Search for the cell housing the specified text and yield its [X, Y] center coordinate. 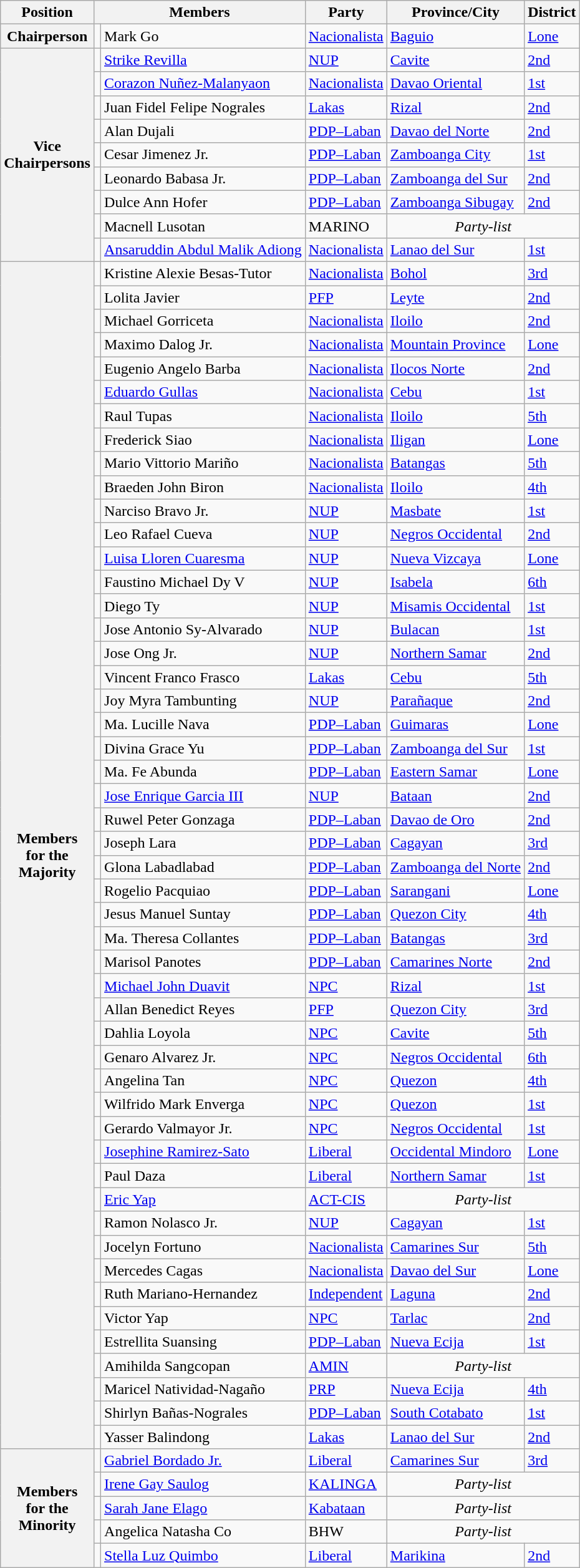
Jose Ong Jr. [203, 653]
Narciso Bravo Jr. [203, 511]
Kristine Alexie Besas-Tutor [203, 273]
Mario Vittorio Mariño [203, 463]
Juan Fidel Felipe Nograles [203, 107]
Rogelio Pacquiao [203, 891]
Marisol Panotes [203, 962]
Maximo Dalog Jr. [203, 345]
Raul Tupas [203, 416]
Lolita Javier [203, 298]
Eugenio Angelo Barba [203, 369]
Jose Antonio Sy-Alvarado [203, 629]
Ilocos Norte [455, 369]
Dulce Ann Hofer [203, 202]
Guimaras [455, 725]
MARINO [346, 226]
Laguna [455, 1294]
Zamboanga Sibugay [455, 202]
Eduardo Gullas [203, 392]
Occidental Mindoro [455, 1152]
Position [47, 12]
Baguio [455, 36]
Strike Revilla [203, 60]
PRP [346, 1389]
Davao del Sur [455, 1270]
Amihilda Sangcopan [203, 1365]
Davao Oriental [455, 84]
Ruwel Peter Gonzaga [203, 820]
Independent [346, 1294]
Members [200, 12]
Faustino Michael Dy V [203, 582]
Ruth Mariano-Hernandez [203, 1294]
Michael Gorriceta [203, 321]
Luisa Lloren Cuaresma [203, 558]
Josephine Ramirez-Sato [203, 1152]
Corazon Nuñez-Malanyaon [203, 84]
Yasser Balindong [203, 1436]
Jocelyn Fortuno [203, 1247]
Joy Myra Tambunting [203, 701]
Macnell Lusotan [203, 226]
Victor Yap [203, 1318]
Sarangani [455, 891]
Eastern Samar [455, 772]
Maricel Natividad-Nagaño [203, 1389]
Frederick Siao [203, 440]
Mark Go [203, 36]
Zamboanga del Norte [455, 867]
Bataan [455, 796]
Angelina Tan [203, 1081]
Isabela [455, 582]
Ramon Nolasco Jr. [203, 1223]
KALINGA [346, 1484]
Davao de Oro [455, 820]
Genaro Alvarez Jr. [203, 1057]
District [552, 12]
Angelica Natasha Co [203, 1532]
Leonardo Babasa Jr. [203, 178]
Province/City [455, 12]
ACT-CIS [346, 1199]
Wilfrido Mark Enverga [203, 1105]
BHW [346, 1532]
Parañaque [455, 701]
Stella Luz Quimbo [203, 1556]
Michael John Duavit [203, 985]
Cesar Jimenez Jr. [203, 155]
Vincent Franco Frasco [203, 677]
Bulacan [455, 629]
Nueva Vizcaya [455, 558]
AMIN [346, 1365]
Masbate [455, 511]
Ansaruddin Abdul Malik Adiong [203, 249]
Dahlia Loyola [203, 1033]
Estrellita Suansing [203, 1342]
South Cotabato [455, 1413]
Bohol [455, 273]
Membersfor theMajority [47, 854]
Irene Gay Saulog [203, 1484]
Ma. Fe Abunda [203, 772]
Membersfor theMinority [47, 1508]
Party [346, 12]
Marikina [455, 1556]
Ma. Theresa Collantes [203, 938]
Kabataan [346, 1508]
Sarah Jane Elago [203, 1508]
Mountain Province [455, 345]
Chairperson [47, 36]
Iligan [455, 440]
Joseph Lara [203, 843]
Leo Rafael Cueva [203, 535]
Misamis Occidental [455, 606]
Glona Labadlabad [203, 867]
Davao del Norte [455, 131]
Tarlac [455, 1318]
ViceChairpersons [47, 155]
Braeden John Biron [203, 487]
Jose Enrique Garcia III [203, 796]
Leyte [455, 298]
Gerardo Valmayor Jr. [203, 1128]
Shirlyn Bañas-Nograles [203, 1413]
Zamboanga City [455, 155]
Diego Ty [203, 606]
Jesus Manuel Suntay [203, 914]
Mercedes Cagas [203, 1270]
Paul Daza [203, 1176]
Allan Benedict Reyes [203, 1009]
Gabriel Bordado Jr. [203, 1461]
Ma. Lucille Nava [203, 725]
Divina Grace Yu [203, 748]
Eric Yap [203, 1199]
Camarines Norte [455, 962]
Alan Dujali [203, 131]
